Output the (X, Y) coordinate of the center of the cell containing the given text.  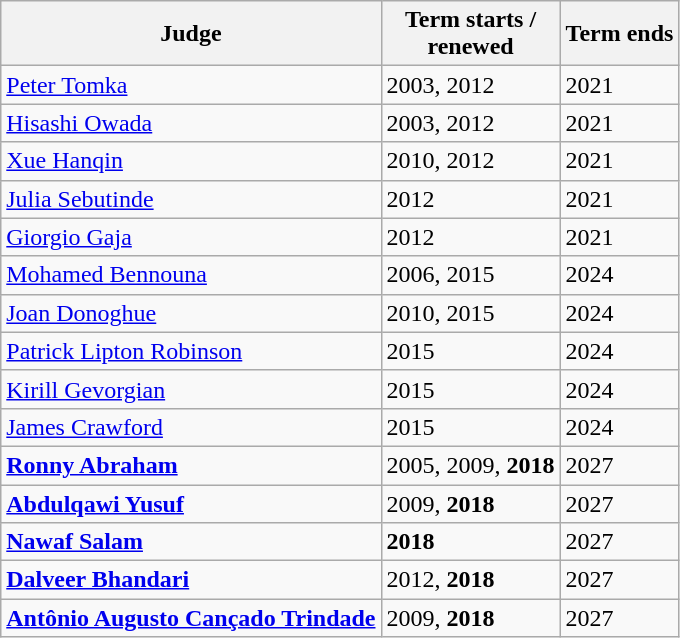
2018 (470, 542)
2010, 2012 (470, 161)
Joan Donoghue (191, 313)
Dalveer Bhandari (191, 580)
Term starts / renewed (470, 34)
Judge (191, 34)
2005, 2009, 2018 (470, 465)
Giorgio Gaja (191, 237)
Peter Tomka (191, 85)
James Crawford (191, 427)
Julia Sebutinde (191, 199)
Kirill Gevorgian (191, 389)
Patrick Lipton Robinson (191, 351)
2012, 2018 (470, 580)
Mohamed Bennouna (191, 275)
Antônio Augusto Cançado Trindade (191, 618)
Hisashi Owada (191, 123)
2010, 2015 (470, 313)
Nawaf Salam (191, 542)
2006, 2015 (470, 275)
Term ends (620, 34)
Ronny Abraham (191, 465)
Abdulqawi Yusuf (191, 503)
Xue Hanqin (191, 161)
